Detect which cell encompasses the target text, then output its (x, y) center coordinate. 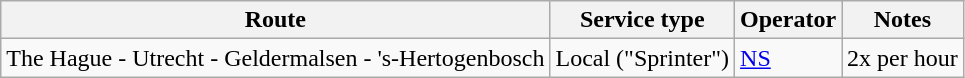
Notes (903, 20)
Service type (642, 20)
Operator (788, 20)
Local ("Sprinter") (642, 58)
2x per hour (903, 58)
The Hague - Utrecht - Geldermalsen - 's-Hertogenbosch (276, 58)
Route (276, 20)
NS (788, 58)
